Identify which cell holds the provided text, then report its [X, Y] central coordinate. 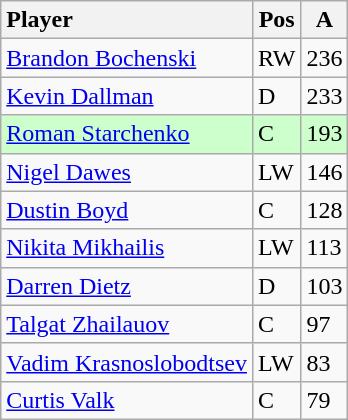
97 [324, 324]
A [324, 20]
Brandon Bochenski [127, 58]
83 [324, 362]
Kevin Dallman [127, 96]
RW [276, 58]
193 [324, 134]
Curtis Valk [127, 400]
Dustin Boyd [127, 210]
Roman Starchenko [127, 134]
236 [324, 58]
Nikita Mikhailis [127, 248]
Vadim Krasnoslobodtsev [127, 362]
Nigel Dawes [127, 172]
146 [324, 172]
233 [324, 96]
Pos [276, 20]
103 [324, 286]
Talgat Zhailauov [127, 324]
79 [324, 400]
Darren Dietz [127, 286]
113 [324, 248]
Player [127, 20]
128 [324, 210]
